Extract the (x, y) coordinate from the center of the cell holding the provided text.  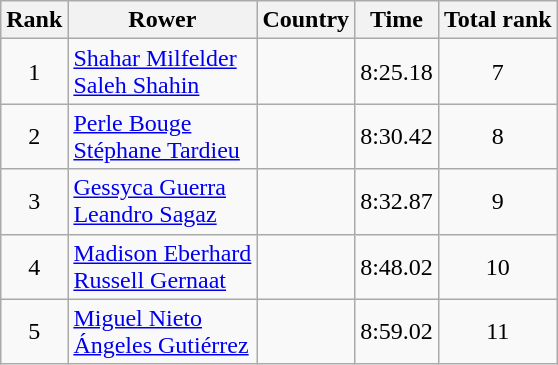
Rank (34, 20)
9 (498, 202)
8 (498, 136)
Total rank (498, 20)
11 (498, 332)
5 (34, 332)
8:48.02 (397, 266)
Perle BougeStéphane Tardieu (162, 136)
1 (34, 72)
Miguel NietoÁngeles Gutiérrez (162, 332)
7 (498, 72)
Country (306, 20)
3 (34, 202)
Time (397, 20)
Gessyca GuerraLeandro Sagaz (162, 202)
Rower (162, 20)
8:25.18 (397, 72)
8:32.87 (397, 202)
10 (498, 266)
Madison EberhardRussell Gernaat (162, 266)
8:59.02 (397, 332)
2 (34, 136)
Shahar MilfelderSaleh Shahin (162, 72)
8:30.42 (397, 136)
4 (34, 266)
